Identify which cell holds the provided text, then report its [x, y] central coordinate. 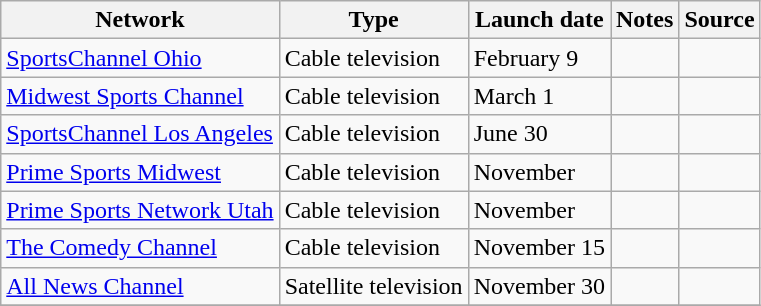
March 1 [539, 96]
The Comedy Channel [140, 248]
November 15 [539, 248]
Source [720, 20]
Satellite television [374, 286]
All News Channel [140, 286]
Midwest Sports Channel [140, 96]
Notes [644, 20]
SportsChannel Los Angeles [140, 134]
February 9 [539, 58]
Network [140, 20]
SportsChannel Ohio [140, 58]
Type [374, 20]
Launch date [539, 20]
Prime Sports Midwest [140, 172]
Prime Sports Network Utah [140, 210]
June 30 [539, 134]
November 30 [539, 286]
